Capture the cell that displays the provided text and extract its [X, Y] central coordinate. 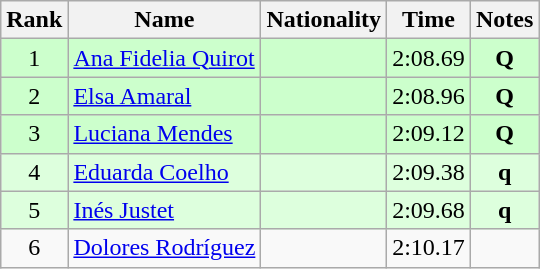
Dolores Rodríguez [164, 248]
2:09.12 [429, 134]
1 [34, 58]
Luciana Mendes [164, 134]
2:09.68 [429, 210]
Notes [504, 20]
4 [34, 172]
2:10.17 [429, 248]
5 [34, 210]
3 [34, 134]
Rank [34, 20]
Time [429, 20]
2:09.38 [429, 172]
6 [34, 248]
2:08.96 [429, 96]
Ana Fidelia Quirot [164, 58]
Elsa Amaral [164, 96]
2:08.69 [429, 58]
Name [164, 20]
2 [34, 96]
Inés Justet [164, 210]
Nationality [324, 20]
Eduarda Coelho [164, 172]
